Capture the cell that displays the provided text and extract its (X, Y) central coordinate. 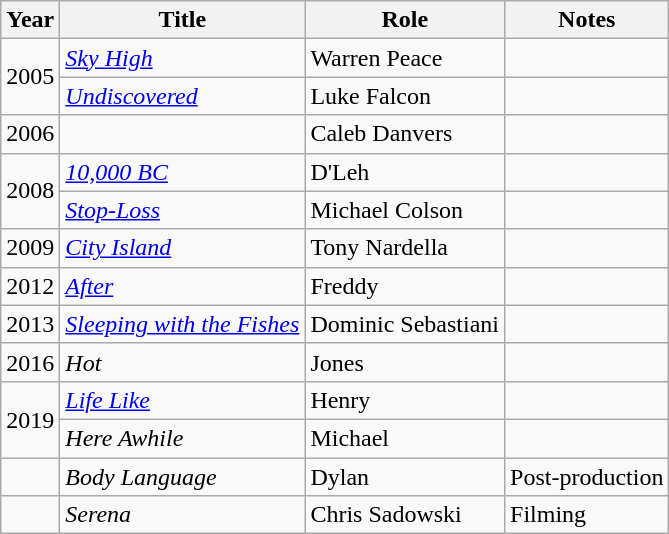
Henry (405, 400)
Year (30, 20)
Freddy (405, 286)
Hot (182, 362)
Post-production (587, 477)
Undiscovered (182, 96)
Body Language (182, 477)
Here Awhile (182, 438)
Dominic Sebastiani (405, 324)
Serena (182, 515)
2009 (30, 248)
Warren Peace (405, 58)
2012 (30, 286)
Caleb Danvers (405, 134)
Sleeping with the Fishes (182, 324)
Life Like (182, 400)
Michael Colson (405, 210)
D'Leh (405, 172)
2005 (30, 77)
City Island (182, 248)
After (182, 286)
Stop-Loss (182, 210)
2006 (30, 134)
Dylan (405, 477)
Michael (405, 438)
2019 (30, 419)
2016 (30, 362)
Jones (405, 362)
2013 (30, 324)
Title (182, 20)
Role (405, 20)
2008 (30, 191)
Tony Nardella (405, 248)
10,000 BC (182, 172)
Sky High (182, 58)
Filming (587, 515)
Notes (587, 20)
Chris Sadowski (405, 515)
Luke Falcon (405, 96)
